Find where the given text appears and provide that cell's center as [x, y] coordinate. 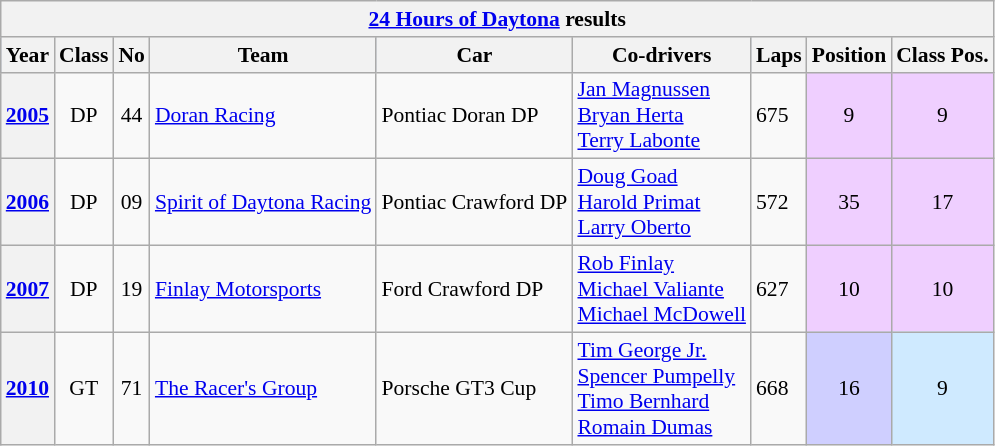
627 [779, 290]
Tim George Jr. Spencer Pumpelly Timo Bernhard Romain Dumas [662, 388]
Ford Crawford DP [474, 290]
Jan Magnussen Bryan Herta Terry Labonte [662, 116]
71 [132, 388]
675 [779, 116]
2010 [28, 388]
Finlay Motorsports [264, 290]
The Racer's Group [264, 388]
Spirit of Daytona Racing [264, 202]
2006 [28, 202]
2005 [28, 116]
Position [849, 55]
09 [132, 202]
Laps [779, 55]
Doug Goad Harold Primat Larry Oberto [662, 202]
17 [942, 202]
Co-drivers [662, 55]
Class [84, 55]
GT [84, 388]
Class Pos. [942, 55]
Year [28, 55]
2007 [28, 290]
35 [849, 202]
44 [132, 116]
16 [849, 388]
24 Hours of Daytona results [498, 19]
No [132, 55]
Porsche GT3 Cup [474, 388]
Rob Finlay Michael Valiante Michael McDowell [662, 290]
Car [474, 55]
668 [779, 388]
Pontiac Doran DP [474, 116]
Doran Racing [264, 116]
Team [264, 55]
19 [132, 290]
572 [779, 202]
Pontiac Crawford DP [474, 202]
